Extract the (x, y) coordinate from the center of the cell holding the provided text.  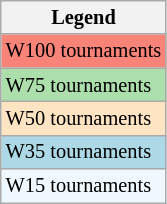
W50 tournaments (84, 118)
W100 tournaments (84, 51)
Legend (84, 17)
W15 tournaments (84, 186)
W75 tournaments (84, 85)
W35 tournaments (84, 152)
